Provide the (X, Y) coordinate of the cell's center where the given text is located.  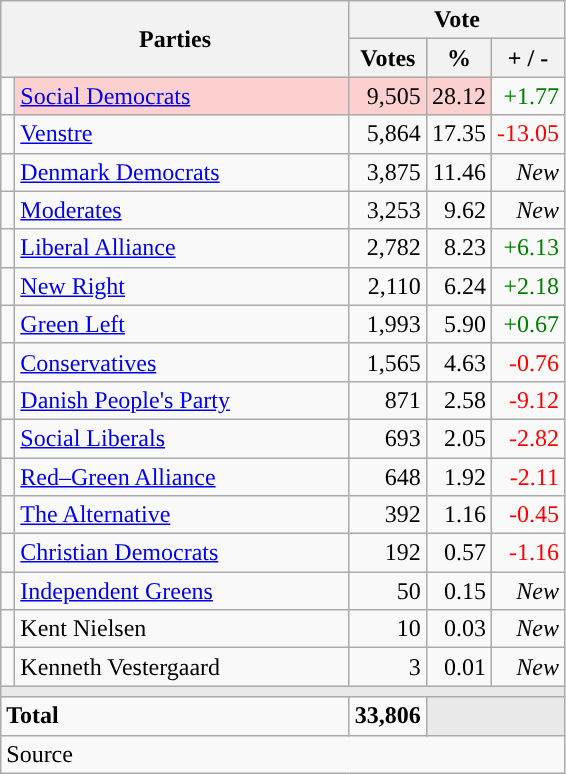
0.01 (458, 667)
4.63 (458, 362)
3,253 (388, 210)
Denmark Democrats (182, 172)
3 (388, 667)
Kenneth Vestergaard (182, 667)
648 (388, 477)
1.16 (458, 515)
+1.77 (528, 96)
-0.76 (528, 362)
6.24 (458, 286)
Danish People's Party (182, 400)
11.46 (458, 172)
9.62 (458, 210)
-1.16 (528, 553)
871 (388, 400)
Independent Greens (182, 591)
5.90 (458, 324)
693 (388, 438)
28.12 (458, 96)
9,505 (388, 96)
2.05 (458, 438)
-2.11 (528, 477)
-9.12 (528, 400)
0.15 (458, 591)
-0.45 (528, 515)
2.58 (458, 400)
10 (388, 629)
Christian Democrats (182, 553)
392 (388, 515)
50 (388, 591)
0.03 (458, 629)
Social Liberals (182, 438)
17.35 (458, 134)
2,782 (388, 248)
33,806 (388, 716)
3,875 (388, 172)
-13.05 (528, 134)
Conservatives (182, 362)
% (458, 58)
Vote (456, 20)
+0.67 (528, 324)
1.92 (458, 477)
The Alternative (182, 515)
-2.82 (528, 438)
1,565 (388, 362)
Social Democrats (182, 96)
Moderates (182, 210)
Source (283, 754)
New Right (182, 286)
+2.18 (528, 286)
Total (176, 716)
+ / - (528, 58)
+6.13 (528, 248)
0.57 (458, 553)
8.23 (458, 248)
5,864 (388, 134)
2,110 (388, 286)
1,993 (388, 324)
192 (388, 553)
Liberal Alliance (182, 248)
Votes (388, 58)
Kent Nielsen (182, 629)
Green Left (182, 324)
Red–Green Alliance (182, 477)
Parties (176, 39)
Venstre (182, 134)
